Return [x, y] of the center of cell containing provided text 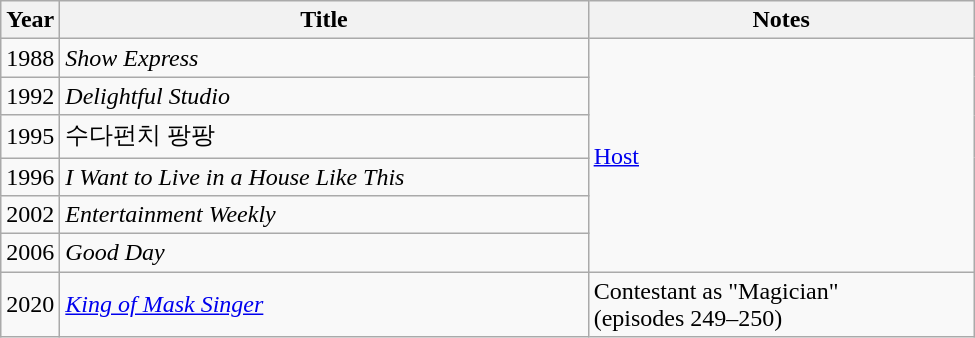
Delightful Studio [324, 96]
2002 [30, 215]
2020 [30, 304]
Entertainment Weekly [324, 215]
1988 [30, 58]
수다펀치 팡팡 [324, 136]
Good Day [324, 253]
2006 [30, 253]
King of Mask Singer [324, 304]
Year [30, 20]
Notes [781, 20]
I Want to Live in a House Like This [324, 177]
Host [781, 156]
Contestant as "Magician"(episodes 249–250) [781, 304]
1996 [30, 177]
Show Express [324, 58]
1995 [30, 136]
Title [324, 20]
1992 [30, 96]
